Scan for the cell matching the given text and deliver its (x, y) coordinate at center. 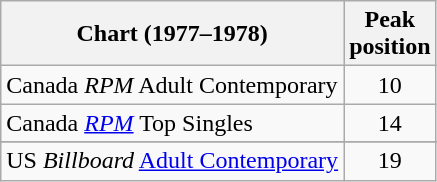
14 (390, 123)
10 (390, 85)
Peakposition (390, 34)
Chart (1977–1978) (172, 34)
US Billboard Adult Contemporary (172, 161)
19 (390, 161)
Canada RPM Top Singles (172, 123)
Canada RPM Adult Contemporary (172, 85)
